Determine the [X, Y] coordinate at the center of the cell enclosing the given text.  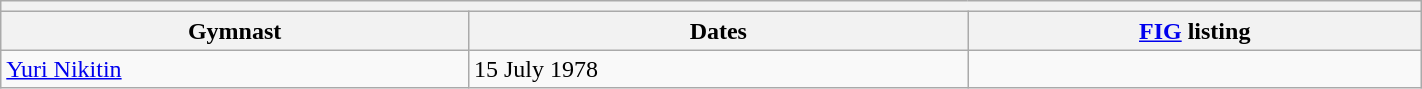
15 July 1978 [718, 69]
Gymnast [235, 31]
FIG listing [1194, 31]
Yuri Nikitin [235, 69]
Dates [718, 31]
